Determine the [x, y] coordinate at the center of the cell enclosing the given text.  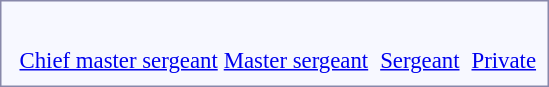
Chief master sergeant [118, 46]
Private [504, 46]
Sergeant [420, 46]
Master sergeant [296, 46]
